Detect which cell encompasses the target text, then output its [X, Y] center coordinate. 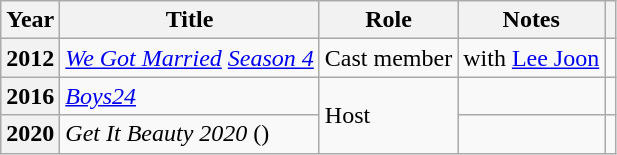
Role [388, 20]
Title [190, 20]
with Lee Joon [532, 58]
Boys24 [190, 96]
Notes [532, 20]
Host [388, 115]
2012 [30, 58]
Cast member [388, 58]
Get It Beauty 2020 () [190, 134]
2020 [30, 134]
We Got Married Season 4 [190, 58]
Year [30, 20]
2016 [30, 96]
